Determine the (x, y) coordinate at the center of the cell enclosing the given text.  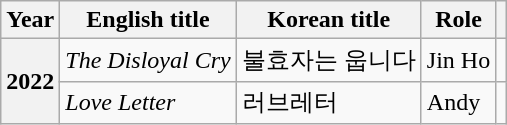
Korean title (328, 20)
Role (458, 20)
Jin Ho (458, 60)
Love Letter (148, 102)
Year (30, 20)
The Disloyal Cry (148, 60)
불효자는 웁니다 (328, 60)
English title (148, 20)
러브레터 (328, 102)
2022 (30, 82)
Andy (458, 102)
